Determine the (x, y) coordinate at the center of the cell enclosing the given text.  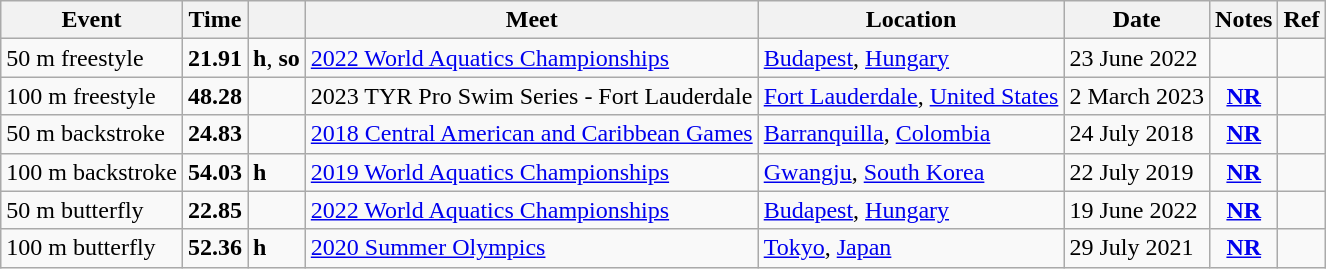
24.83 (214, 134)
Tokyo, Japan (911, 248)
2018 Central American and Caribbean Games (532, 134)
Ref (1302, 20)
22 July 2019 (1137, 172)
Location (911, 20)
48.28 (214, 96)
50 m butterfly (92, 210)
Event (92, 20)
22.85 (214, 210)
h, so (277, 58)
Barranquilla, Colombia (911, 134)
29 July 2021 (1137, 248)
50 m freestyle (92, 58)
Gwangju, South Korea (911, 172)
Meet (532, 20)
2019 World Aquatics Championships (532, 172)
Notes (1244, 20)
Time (214, 20)
2 March 2023 (1137, 96)
52.36 (214, 248)
24 July 2018 (1137, 134)
2023 TYR Pro Swim Series - Fort Lauderdale (532, 96)
54.03 (214, 172)
100 m freestyle (92, 96)
100 m backstroke (92, 172)
100 m butterfly (92, 248)
23 June 2022 (1137, 58)
2020 Summer Olympics (532, 248)
19 June 2022 (1137, 210)
21.91 (214, 58)
50 m backstroke (92, 134)
Fort Lauderdale, United States (911, 96)
Date (1137, 20)
